Identify which cell holds the provided text, then report its [x, y] central coordinate. 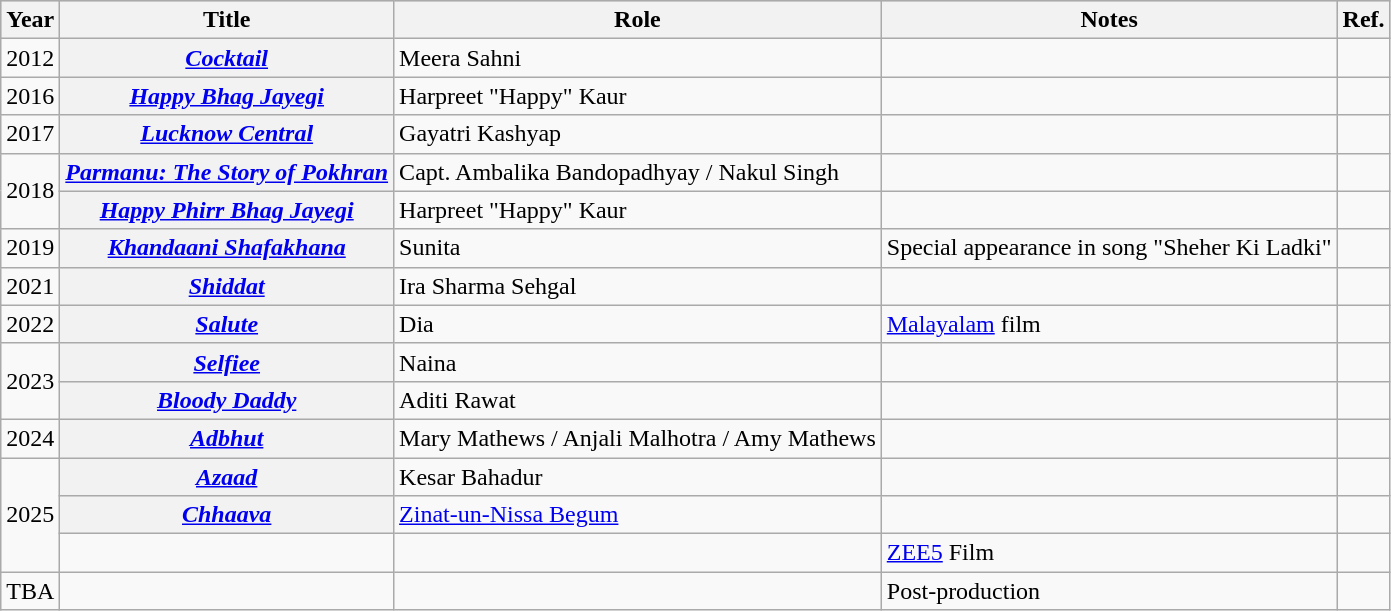
Chhaava [227, 515]
2023 [30, 381]
Meera Sahni [638, 58]
Khandaani Shafakhana [227, 248]
2022 [30, 324]
Adbhut [227, 438]
Dia [638, 324]
Azaad [227, 477]
Gayatri Kashyap [638, 134]
Role [638, 20]
Year [30, 20]
2018 [30, 191]
ZEE5 Film [1109, 553]
2024 [30, 438]
Sunita [638, 248]
Aditi Rawat [638, 400]
Mary Mathews / Anjali Malhotra / Amy Mathews [638, 438]
Post-production [1109, 591]
Parmanu: The Story of Pokhran [227, 172]
Ref. [1364, 20]
TBA [30, 591]
Malayalam film [1109, 324]
Naina [638, 362]
Bloody Daddy [227, 400]
Happy Phirr Bhag Jayegi [227, 210]
Selfiee [227, 362]
Zinat-un-Nissa Begum [638, 515]
2021 [30, 286]
Ira Sharma Sehgal [638, 286]
Happy Bhag Jayegi [227, 96]
Special appearance in song "Sheher Ki Ladki" [1109, 248]
2017 [30, 134]
Kesar Bahadur [638, 477]
Lucknow Central [227, 134]
Capt. Ambalika Bandopadhyay / Nakul Singh [638, 172]
Shiddat [227, 286]
Salute [227, 324]
2016 [30, 96]
2025 [30, 515]
Notes [1109, 20]
2019 [30, 248]
2012 [30, 58]
Cocktail [227, 58]
Title [227, 20]
